Return the [X, Y] coordinate for the center point of the cell that contains the specified text.  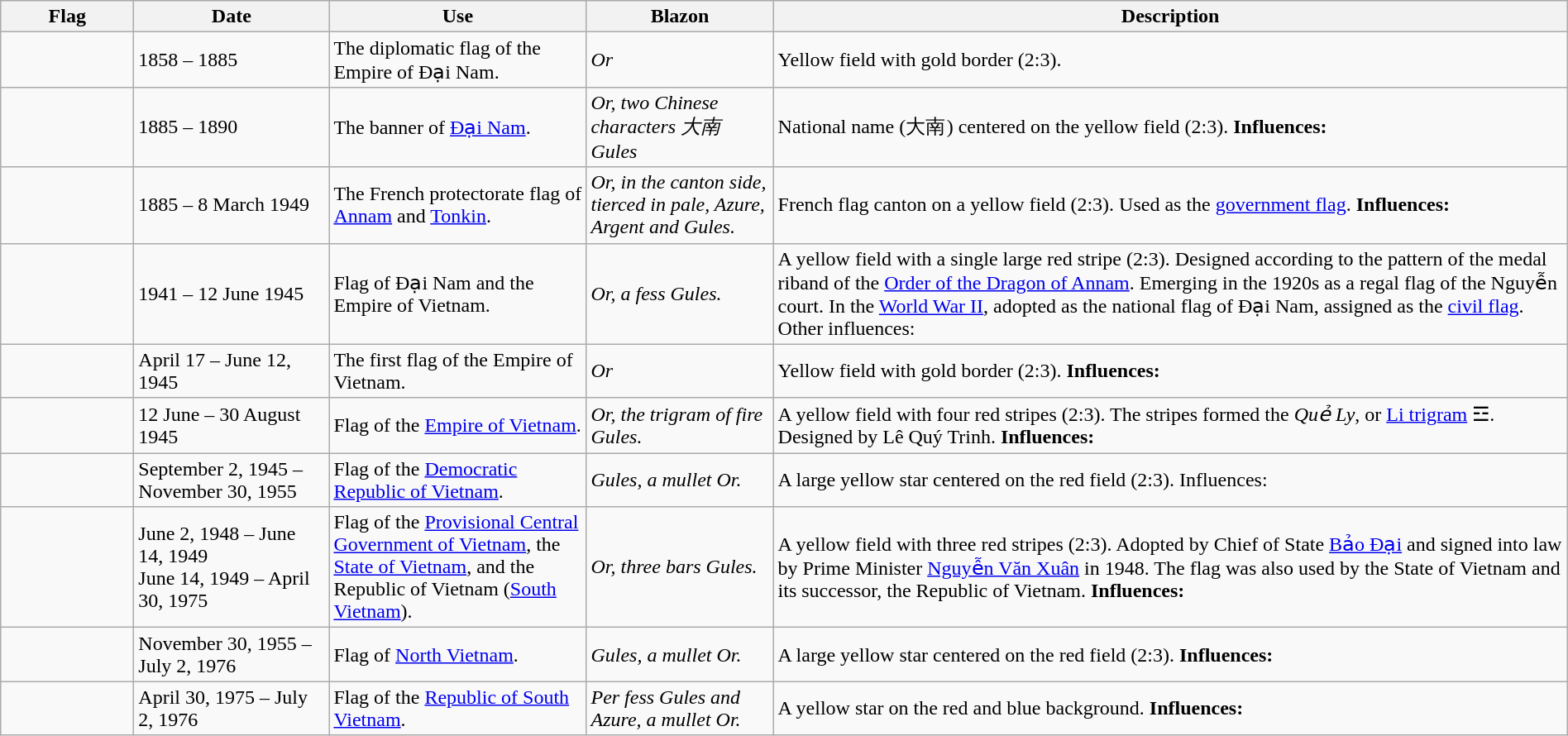
June 2, 1948 – June 14, 1949June 14, 1949 – April 30, 1975 [232, 567]
Or, two Chinese characters 大南 Gules [680, 127]
Date [232, 17]
September 2, 1945 – November 30, 1955 [232, 480]
National name (大南 ) centered on the yellow field (2:3). Influences: [1170, 127]
Or, three bars Gules. [680, 567]
French flag canton on a yellow field (2:3). Used as the government flag. Influences: [1170, 205]
Or, a fess Gules. [680, 294]
Description [1170, 17]
Flag of Đại Nam and the Empire of Vietnam. [458, 294]
Flag of North Vietnam. [458, 655]
1885 – 1890 [232, 127]
Flag of the Republic of South Vietnam. [458, 708]
1941 – 12 June 1945 [232, 294]
Use [458, 17]
Or, in the canton side, tierced in pale, Azure, Argent and Gules. [680, 205]
Flag of the Empire of Vietnam. [458, 425]
Blazon [680, 17]
Per fess Gules and Azure, a mullet Or. [680, 708]
1885 – 8 March 1949 [232, 205]
Flag of the Democratic Republic of Vietnam. [458, 480]
Yellow field with gold border (2:3). [1170, 60]
A yellow star on the red and blue background. Influences: [1170, 708]
November 30, 1955 – July 2, 1976 [232, 655]
Yellow field with gold border (2:3). Influences: [1170, 370]
1858 – 1885 [232, 60]
April 17 – June 12, 1945 [232, 370]
12 June – 30 August 1945 [232, 425]
Flag of the Provisional Central Government of Vietnam, the State of Vietnam, and the Republic of Vietnam (South Vietnam). [458, 567]
The banner of Đại Nam. [458, 127]
The first flag of the Empire of Vietnam. [458, 370]
The diplomatic flag of the Empire of Đại Nam. [458, 60]
April 30, 1975 – July 2, 1976 [232, 708]
The French protectorate flag of Annam and Tonkin. [458, 205]
A yellow field with four red stripes (2:3). The stripes formed the Quẻ Ly, or Li trigram ☲. Designed by Lê Quý Trinh. Influences: [1170, 425]
Flag [68, 17]
Or, the trigram of fire Gules. [680, 425]
